Determine the [x, y] coordinate at the center of the cell enclosing the given text.  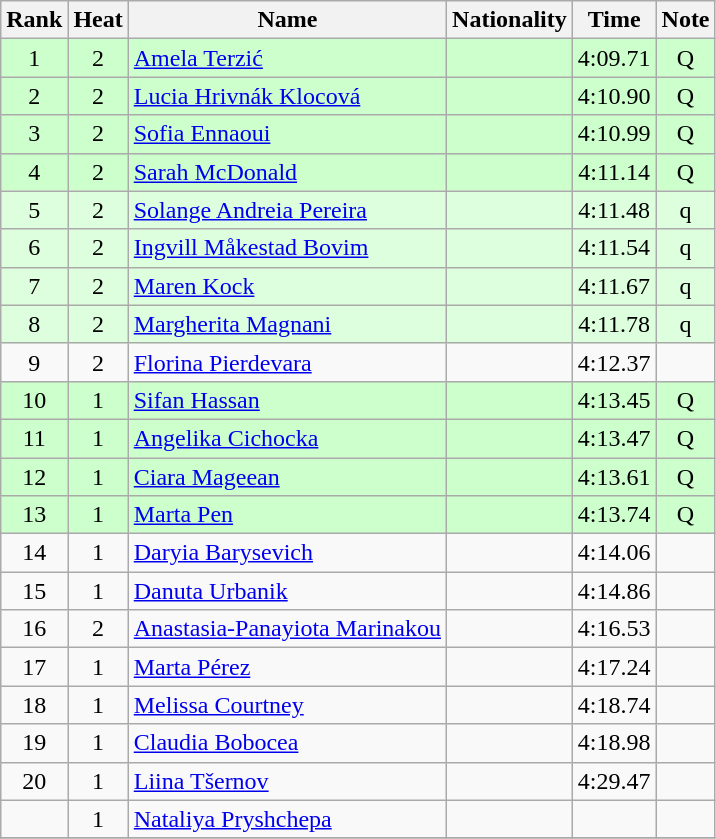
4:13.45 [614, 400]
Heat [98, 20]
8 [34, 324]
4:11.67 [614, 286]
Nataliya Pryshchepa [287, 819]
Ingvill Måkestad Bovim [287, 248]
3 [34, 134]
4:11.48 [614, 210]
5 [34, 210]
Nationality [510, 20]
Ciara Mageean [287, 477]
17 [34, 667]
Note [686, 20]
11 [34, 438]
Daryia Barysevich [287, 553]
Name [287, 20]
4:11.14 [614, 172]
Sarah McDonald [287, 172]
4:16.53 [614, 629]
Claudia Bobocea [287, 743]
4:18.74 [614, 705]
18 [34, 705]
9 [34, 362]
4:13.61 [614, 477]
12 [34, 477]
13 [34, 515]
14 [34, 553]
Maren Kock [287, 286]
4:09.71 [614, 58]
4:18.98 [614, 743]
4:10.99 [614, 134]
Lucia Hrivnák Klocová [287, 96]
Rank [34, 20]
20 [34, 781]
4:17.24 [614, 667]
15 [34, 591]
4:13.74 [614, 515]
Sofia Ennaoui [287, 134]
Marta Pérez [287, 667]
4:12.37 [614, 362]
Margherita Magnani [287, 324]
19 [34, 743]
Liina Tšernov [287, 781]
4:29.47 [614, 781]
Danuta Urbanik [287, 591]
4:14.86 [614, 591]
10 [34, 400]
6 [34, 248]
Angelika Cichocka [287, 438]
4:14.06 [614, 553]
Sifan Hassan [287, 400]
Anastasia-Panayiota Marinakou [287, 629]
16 [34, 629]
Melissa Courtney [287, 705]
Florina Pierdevara [287, 362]
Amela Terzić [287, 58]
4 [34, 172]
Marta Pen [287, 515]
4:11.54 [614, 248]
4:13.47 [614, 438]
7 [34, 286]
Time [614, 20]
4:11.78 [614, 324]
4:10.90 [614, 96]
Solange Andreia Pereira [287, 210]
